Determine the (X, Y) coordinate at the center of the cell enclosing the given text.  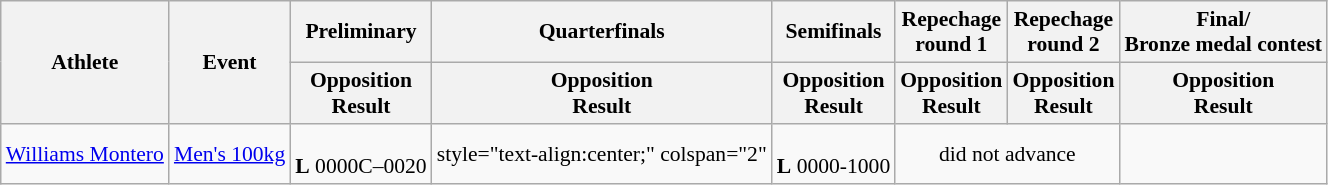
Preliminary (360, 32)
did not advance (1007, 154)
style="text-align:center;" colspan="2" (602, 154)
Repechage round 2 (1063, 32)
L 0000C–0020 (360, 154)
Event (230, 62)
Final/Bronze medal contest (1223, 32)
Men's 100kg (230, 154)
Repechage round 1 (951, 32)
Williams Montero (85, 154)
Athlete (85, 62)
Semifinals (834, 32)
Quarterfinals (602, 32)
L 0000-1000 (834, 154)
